Detect which cell encompasses the target text, then output its [x, y] center coordinate. 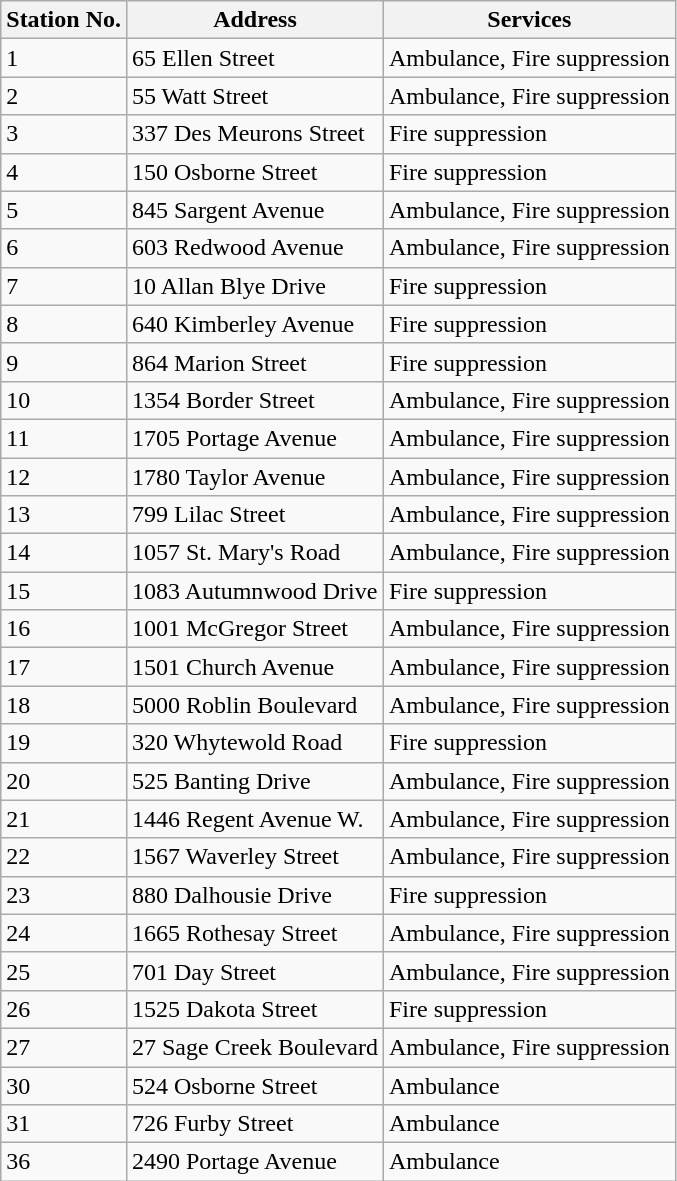
31 [64, 1124]
15 [64, 591]
26 [64, 1009]
13 [64, 515]
23 [64, 895]
30 [64, 1085]
1665 Rothesay Street [254, 933]
11 [64, 438]
320 Whytewold Road [254, 743]
1780 Taylor Avenue [254, 477]
150 Osborne Street [254, 172]
20 [64, 781]
4 [64, 172]
10 Allan Blye Drive [254, 286]
5 [64, 210]
337 Des Meurons Street [254, 134]
726 Furby Street [254, 1124]
24 [64, 933]
14 [64, 553]
1705 Portage Avenue [254, 438]
Station No. [64, 20]
845 Sargent Avenue [254, 210]
701 Day Street [254, 971]
1501 Church Avenue [254, 667]
65 Ellen Street [254, 58]
7 [64, 286]
25 [64, 971]
525 Banting Drive [254, 781]
2490 Portage Avenue [254, 1162]
1567 Waverley Street [254, 857]
864 Marion Street [254, 362]
524 Osborne Street [254, 1085]
36 [64, 1162]
1446 Regent Avenue W. [254, 819]
3 [64, 134]
1354 Border Street [254, 400]
10 [64, 400]
640 Kimberley Avenue [254, 324]
27 [64, 1047]
1001 McGregor Street [254, 629]
21 [64, 819]
12 [64, 477]
1057 St. Mary's Road [254, 553]
27 Sage Creek Boulevard [254, 1047]
8 [64, 324]
17 [64, 667]
2 [64, 96]
1 [64, 58]
19 [64, 743]
799 Lilac Street [254, 515]
603 Redwood Avenue [254, 248]
9 [64, 362]
55 Watt Street [254, 96]
6 [64, 248]
22 [64, 857]
1525 Dakota Street [254, 1009]
16 [64, 629]
5000 Roblin Boulevard [254, 705]
18 [64, 705]
Services [529, 20]
Address [254, 20]
880 Dalhousie Drive [254, 895]
1083 Autumnwood Drive [254, 591]
